Determine the (x, y) coordinate at the center of the cell enclosing the given text.  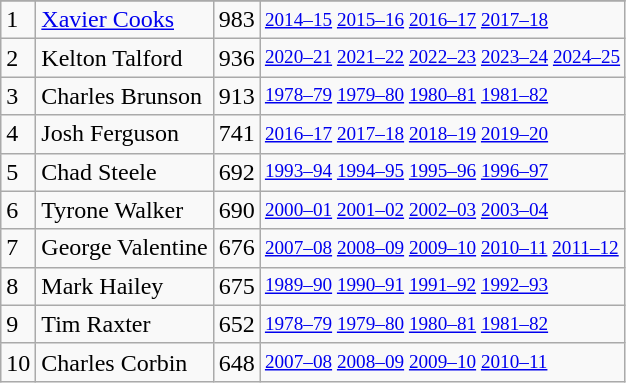
2016–17 2017–18 2018–19 2019–20 (442, 134)
Tim Raxter (124, 324)
6 (18, 210)
1989–90 1990–91 1991–92 1992–93 (442, 286)
Charles Brunson (124, 96)
741 (236, 134)
652 (236, 324)
676 (236, 248)
2020–21 2021–22 2022–23 2023–24 2024–25 (442, 58)
Mark Hailey (124, 286)
2014–15 2015–16 2016–17 2017–18 (442, 20)
Chad Steele (124, 172)
692 (236, 172)
Josh Ferguson (124, 134)
690 (236, 210)
913 (236, 96)
2000–01 2001–02 2002–03 2003–04 (442, 210)
8 (18, 286)
2007–08 2008–09 2009–10 2010–11 2011–12 (442, 248)
3 (18, 96)
2007–08 2008–09 2009–10 2010–11 (442, 362)
George Valentine (124, 248)
9 (18, 324)
675 (236, 286)
5 (18, 172)
4 (18, 134)
936 (236, 58)
983 (236, 20)
1 (18, 20)
648 (236, 362)
Kelton Talford (124, 58)
Xavier Cooks (124, 20)
Charles Corbin (124, 362)
10 (18, 362)
7 (18, 248)
Tyrone Walker (124, 210)
2 (18, 58)
1993–94 1994–95 1995–96 1996–97 (442, 172)
